Pinpoint the cell where the given text exists, returning its [X, Y] midpoint coordinate. 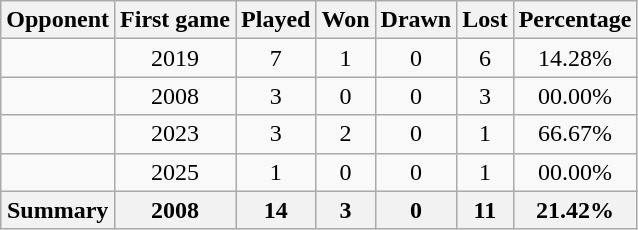
7 [276, 58]
21.42% [575, 210]
Played [276, 20]
Lost [485, 20]
First game [176, 20]
Summary [58, 210]
11 [485, 210]
2 [346, 134]
Opponent [58, 20]
2019 [176, 58]
6 [485, 58]
14 [276, 210]
14.28% [575, 58]
Drawn [416, 20]
66.67% [575, 134]
2023 [176, 134]
2025 [176, 172]
Percentage [575, 20]
Won [346, 20]
